Locate the cell with the specified text and output its (x, y) center coordinate. 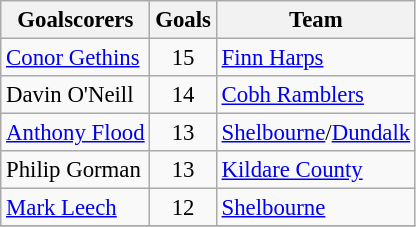
Finn Harps (316, 58)
Conor Gethins (76, 58)
Mark Leech (76, 208)
Team (316, 20)
Goals (183, 20)
15 (183, 58)
Shelbourne (316, 208)
Cobh Ramblers (316, 95)
14 (183, 95)
Philip Gorman (76, 170)
Davin O'Neill (76, 95)
Kildare County (316, 170)
Shelbourne/Dundalk (316, 133)
12 (183, 208)
Goalscorers (76, 20)
Anthony Flood (76, 133)
